Determine the (X, Y) coordinate at the center of the cell enclosing the given text.  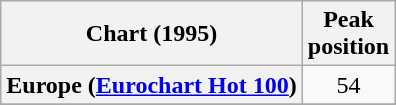
Europe (Eurochart Hot 100) (152, 85)
Peakposition (348, 34)
54 (348, 85)
Chart (1995) (152, 34)
